Capture the cell that displays the provided text and extract its (x, y) central coordinate. 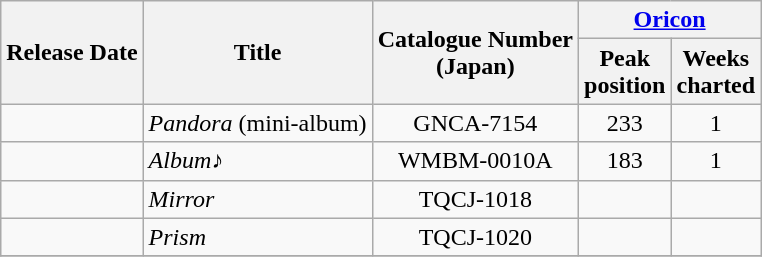
GNCA-7154 (475, 123)
233 (625, 123)
Release Date (72, 52)
Prism (258, 237)
Mirror (258, 199)
Catalogue Number (Japan) (475, 52)
Pandora (mini-album) (258, 123)
183 (625, 161)
TQCJ-1018 (475, 199)
Oricon (670, 20)
Title (258, 52)
TQCJ-1020 (475, 237)
Weeks charted (716, 72)
Album♪ (258, 161)
Peakposition (625, 72)
WMBM-0010A (475, 161)
